Identify which cell holds the provided text, then report its (X, Y) central coordinate. 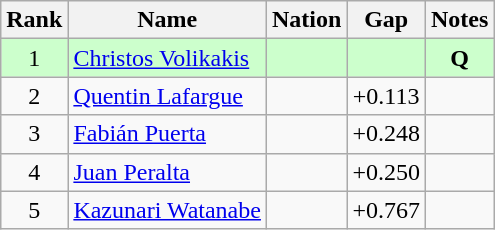
Juan Peralta (168, 172)
+0.113 (386, 96)
+0.248 (386, 134)
5 (34, 210)
Fabián Puerta (168, 134)
+0.250 (386, 172)
Name (168, 20)
3 (34, 134)
2 (34, 96)
Gap (386, 20)
4 (34, 172)
+0.767 (386, 210)
Nation (306, 20)
Rank (34, 20)
Q (459, 58)
Quentin Lafargue (168, 96)
Christos Volikakis (168, 58)
Notes (459, 20)
Kazunari Watanabe (168, 210)
1 (34, 58)
